Locate the cell with the specified text and output its [x, y] center coordinate. 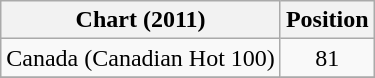
81 [327, 58]
Position [327, 20]
Chart (2011) [141, 20]
Canada (Canadian Hot 100) [141, 58]
